From the cell containing the given text, extract its center point as [x, y] coordinate. 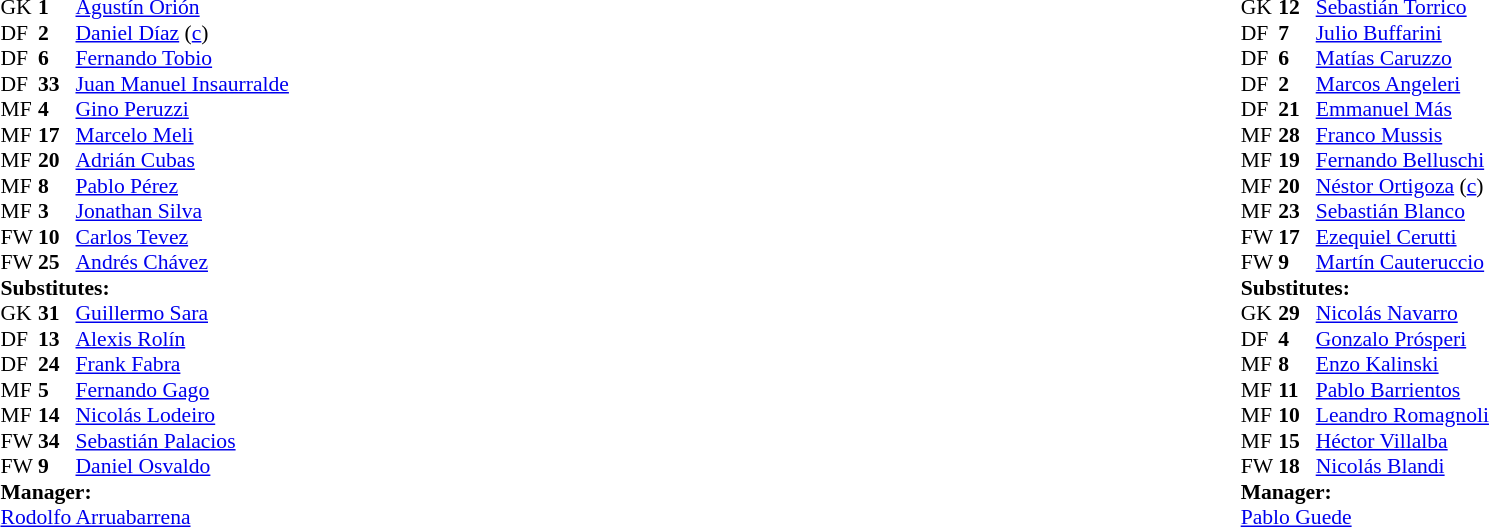
Fernando Belluschi [1402, 161]
19 [1297, 161]
Sebastián Palacios [182, 441]
31 [57, 313]
Julio Buffarini [1402, 33]
Marcelo Meli [182, 135]
3 [57, 211]
Nicolás Navarro [1402, 313]
34 [57, 441]
33 [57, 84]
Carlos Tevez [182, 237]
18 [1297, 467]
Alexis Rolín [182, 339]
Daniel Osvaldo [182, 467]
Marcos Angeleri [1402, 84]
Nicolás Lodeiro [182, 415]
21 [1297, 109]
23 [1297, 211]
Pablo Barrientos [1402, 390]
Pablo Pérez [182, 186]
Martín Cauteruccio [1402, 263]
Daniel Díaz (c) [182, 33]
13 [57, 339]
Emmanuel Más [1402, 109]
Héctor Villalba [1402, 441]
7 [1297, 33]
Sebastián Blanco [1402, 211]
Enzo Kalinski [1402, 365]
Gino Peruzzi [182, 109]
Fernando Tobio [182, 59]
Fernando Gago [182, 390]
Gonzalo Prósperi [1402, 339]
Juan Manuel Insaurralde [182, 84]
Leandro Romagnoli [1402, 415]
11 [1297, 390]
14 [57, 415]
5 [57, 390]
24 [57, 365]
Matías Caruzzo [1402, 59]
29 [1297, 313]
Frank Fabra [182, 365]
15 [1297, 441]
Adrián Cubas [182, 161]
Nicolás Blandi [1402, 467]
25 [57, 263]
Néstor Ortigoza (c) [1402, 186]
Ezequiel Cerutti [1402, 237]
Andrés Chávez [182, 263]
Guillermo Sara [182, 313]
28 [1297, 135]
Franco Mussis [1402, 135]
Jonathan Silva [182, 211]
